Detect which cell encompasses the target text, then output its [x, y] center coordinate. 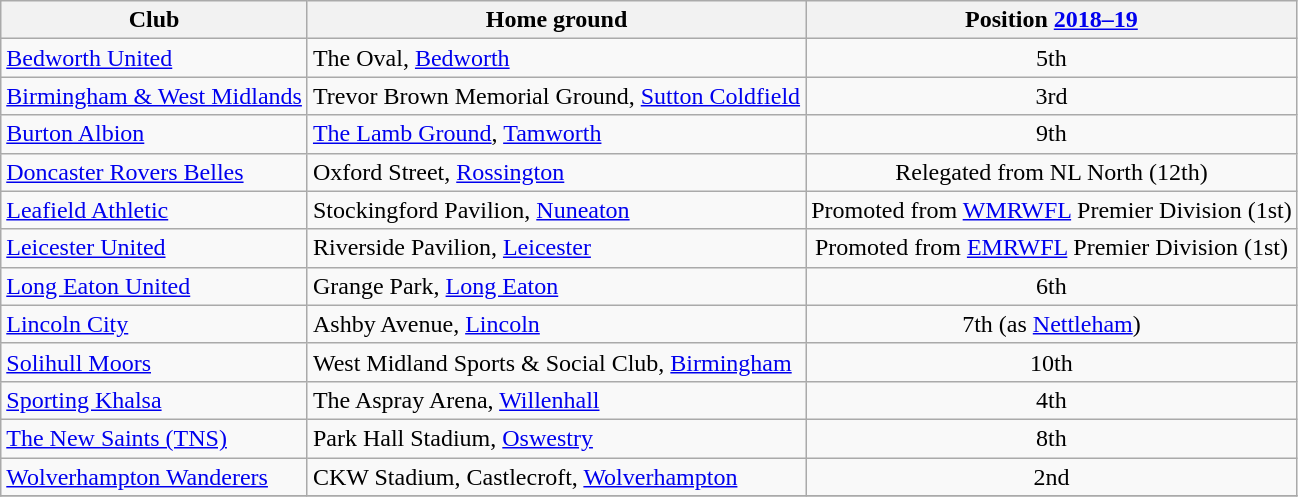
7th (as Nettleham) [1052, 324]
Stockingford Pavilion, Nuneaton [556, 210]
CKW Stadium, Castlecroft, Wolverhampton [556, 477]
Oxford Street, Rossington [556, 172]
The Oval, Bedworth [556, 58]
Riverside Pavilion, Leicester [556, 248]
Long Eaton United [154, 286]
Home ground [556, 20]
Club [154, 20]
Relegated from NL North (12th) [1052, 172]
The Aspray Arena, Willenhall [556, 400]
2nd [1052, 477]
The Lamb Ground, Tamworth [556, 134]
4th [1052, 400]
Park Hall Stadium, Oswestry [556, 438]
Leafield Athletic [154, 210]
10th [1052, 362]
West Midland Sports & Social Club, Birmingham [556, 362]
Grange Park, Long Eaton [556, 286]
Ashby Avenue, Lincoln [556, 324]
Birmingham & West Midlands [154, 96]
5th [1052, 58]
9th [1052, 134]
Lincoln City [154, 324]
Doncaster Rovers Belles [154, 172]
3rd [1052, 96]
Solihull Moors [154, 362]
8th [1052, 438]
The New Saints (TNS) [154, 438]
Wolverhampton Wanderers [154, 477]
6th [1052, 286]
Promoted from WMRWFL Premier Division (1st) [1052, 210]
Bedworth United [154, 58]
Promoted from EMRWFL Premier Division (1st) [1052, 248]
Burton Albion [154, 134]
Leicester United [154, 248]
Trevor Brown Memorial Ground, Sutton Coldfield [556, 96]
Sporting Khalsa [154, 400]
Position 2018–19 [1052, 20]
